From the cell containing the given text, extract its center point as [X, Y] coordinate. 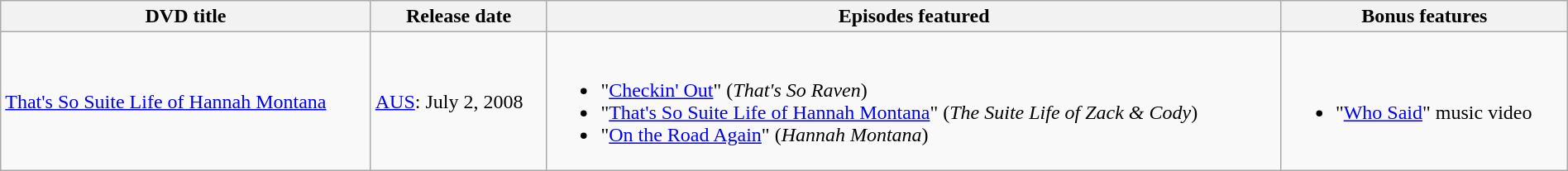
DVD title [185, 17]
"Who Said" music video [1424, 101]
Bonus features [1424, 17]
"Checkin' Out" (That's So Raven)"That's So Suite Life of Hannah Montana" (The Suite Life of Zack & Cody)"On the Road Again" (Hannah Montana) [914, 101]
Release date [458, 17]
AUS: July 2, 2008 [458, 101]
Episodes featured [914, 17]
That's So Suite Life of Hannah Montana [185, 101]
